Find where the given text appears and provide that cell's center as [x, y] coordinate. 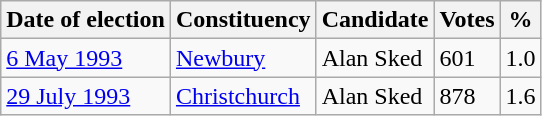
Christchurch [243, 96]
1.0 [520, 58]
Candidate [375, 20]
Votes [467, 20]
% [520, 20]
Date of election [86, 20]
601 [467, 58]
6 May 1993 [86, 58]
Newbury [243, 58]
29 July 1993 [86, 96]
Constituency [243, 20]
878 [467, 96]
1.6 [520, 96]
